Search for the cell housing the specified text and yield its [X, Y] center coordinate. 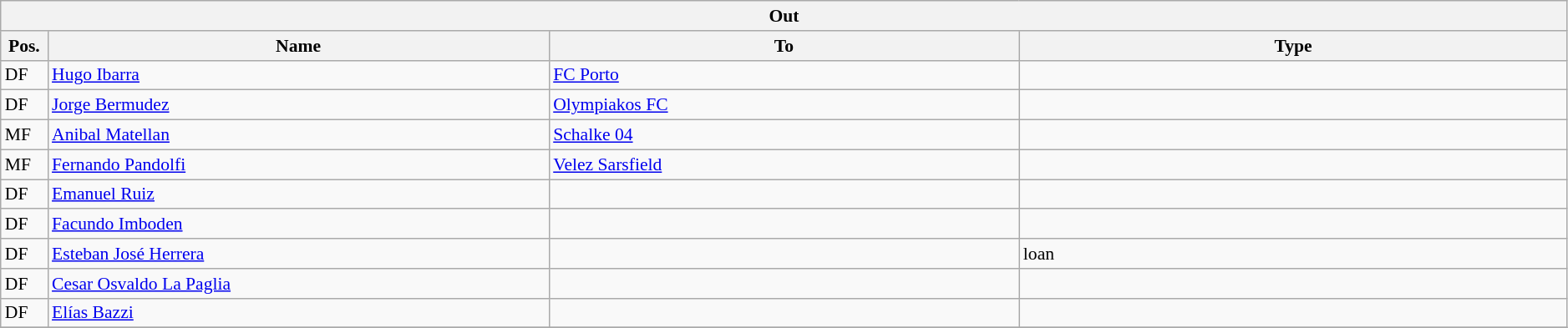
Velez Sarsfield [784, 164]
Olympiakos FC [784, 105]
Esteban José Herrera [298, 254]
Type [1293, 46]
Name [298, 46]
Anibal Matellan [298, 135]
To [784, 46]
Fernando Pandolfi [298, 164]
Cesar Osvaldo La Paglia [298, 284]
Facundo Imboden [298, 225]
Out [784, 16]
Emanuel Ruiz [298, 194]
loan [1293, 254]
Jorge Bermudez [298, 105]
Elías Bazzi [298, 313]
Schalke 04 [784, 135]
Pos. [24, 46]
Hugo Ibarra [298, 75]
FC Porto [784, 75]
